Determine the [x, y] coordinate at the center of the cell enclosing the given text.  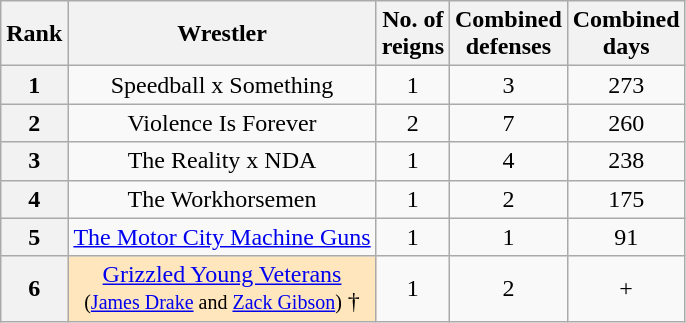
238 [626, 161]
Violence Is Forever [222, 123]
Rank [34, 34]
260 [626, 123]
Combineddefenses [509, 34]
7 [509, 123]
5 [34, 237]
+ [626, 288]
The Reality x NDA [222, 161]
175 [626, 199]
6 [34, 288]
Combineddays [626, 34]
273 [626, 85]
Grizzled Young Veterans(James Drake and Zack Gibson) † [222, 288]
No. ofreigns [412, 34]
Speedball x Something [222, 85]
The Motor City Machine Guns [222, 237]
The Workhorsemen [222, 199]
Wrestler [222, 34]
91 [626, 237]
